Return [x, y] of the center of cell containing provided text 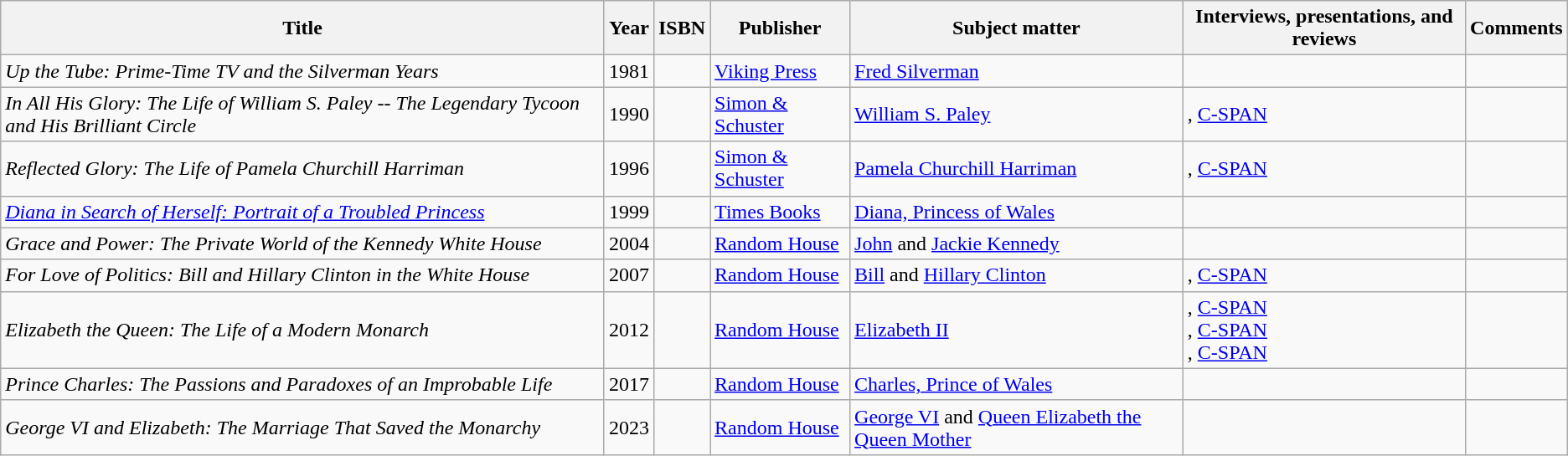
Fred Silverman [1017, 71]
2023 [628, 427]
In All His Glory: The Life of William S. Paley -- The Legendary Tycoon and His Brilliant Circle [303, 114]
Diana in Search of Herself: Portrait of a Troubled Princess [303, 212]
George VI and Queen Elizabeth the Queen Mother [1017, 427]
Comments [1516, 28]
Prince Charles: The Passions and Paradoxes of an Improbable Life [303, 384]
Elizabeth the Queen: The Life of a Modern Monarch [303, 330]
Publisher [781, 28]
1990 [628, 114]
Up the Tube: Prime-Time TV and the Silverman Years [303, 71]
ISBN [682, 28]
2004 [628, 243]
1999 [628, 212]
Grace and Power: The Private World of the Kennedy White House [303, 243]
Reflected Glory: The Life of Pamela Churchill Harriman [303, 169]
2012 [628, 330]
Diana, Princess of Wales [1017, 212]
Viking Press [781, 71]
1996 [628, 169]
2007 [628, 275]
George VI and Elizabeth: The Marriage That Saved the Monarchy [303, 427]
Times Books [781, 212]
Title [303, 28]
For Love of Politics: Bill and Hillary Clinton in the White House [303, 275]
Interviews, presentations, and reviews [1323, 28]
Pamela Churchill Harriman [1017, 169]
Bill and Hillary Clinton [1017, 275]
John and Jackie Kennedy [1017, 243]
2017 [628, 384]
Elizabeth II [1017, 330]
William S. Paley [1017, 114]
, C-SPAN, C-SPAN, C-SPAN [1323, 330]
Subject matter [1017, 28]
Charles, Prince of Wales [1017, 384]
1981 [628, 71]
Year [628, 28]
